Detect which cell encompasses the target text, then output its [X, Y] center coordinate. 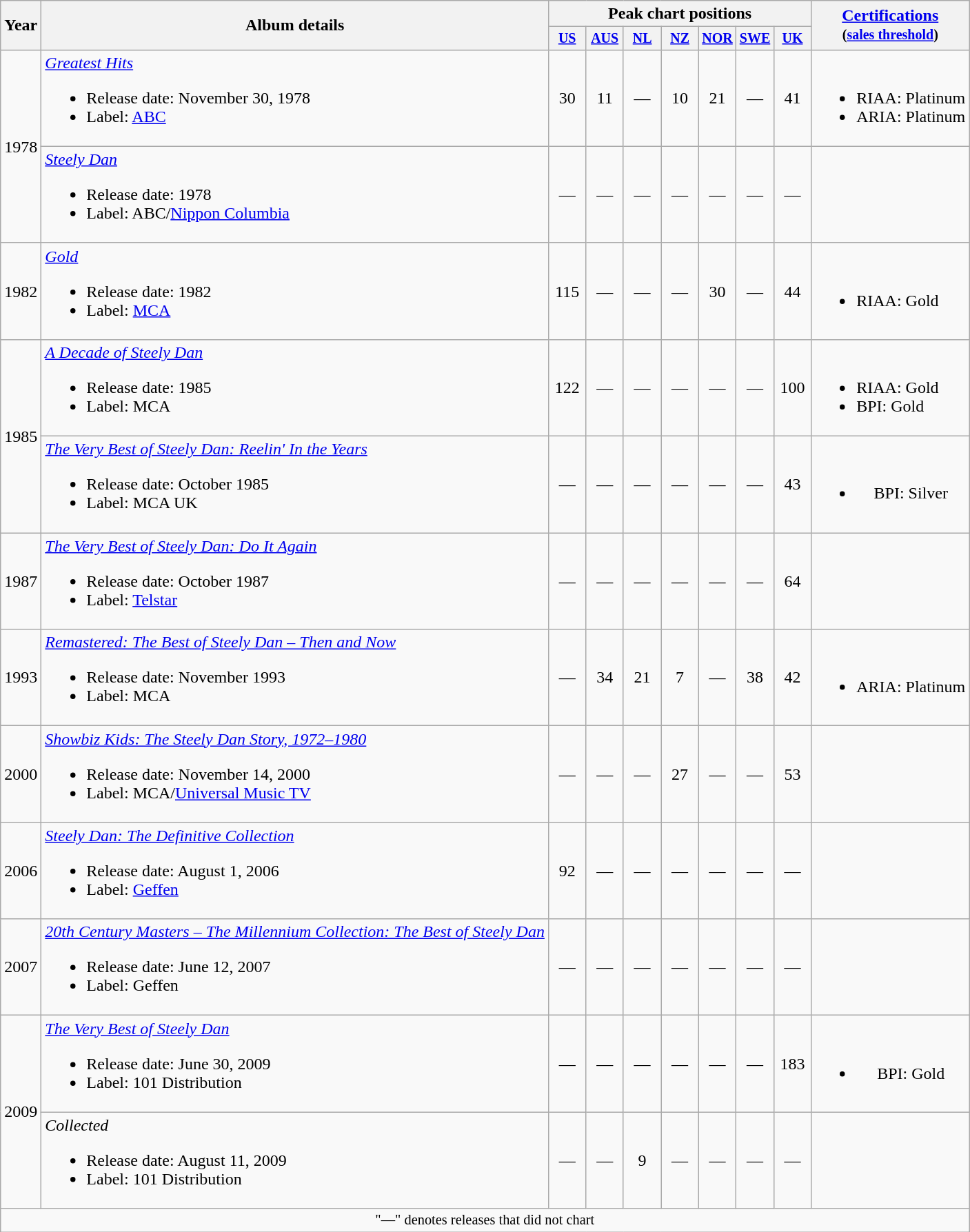
BPI: Gold [891, 1064]
43 [792, 485]
2000 [21, 774]
53 [792, 774]
BPI: Silver [891, 485]
38 [755, 678]
The Very Best of Steely Dan: Reelin' In the YearsRelease date: October 1985Label: MCA UK [295, 485]
115 [567, 291]
Greatest HitsRelease date: November 30, 1978Label: ABC [295, 98]
Showbiz Kids: The Steely Dan Story, 1972–1980Release date: November 14, 2000Label: MCA/Universal Music TV [295, 774]
183 [792, 1064]
SWE [755, 39]
US [567, 39]
GoldRelease date: 1982Label: MCA [295, 291]
1982 [21, 291]
41 [792, 98]
2006 [21, 871]
The Very Best of Steely Dan: Do It AgainRelease date: October 1987Label: Telstar [295, 581]
2007 [21, 967]
44 [792, 291]
1978 [21, 146]
11 [605, 98]
NL [642, 39]
20th Century Masters – The Millennium Collection: The Best of Steely DanRelease date: June 12, 2007Label: Geffen [295, 967]
CollectedRelease date: August 11, 2009Label: 101 Distribution [295, 1160]
2009 [21, 1112]
ARIA: Platinum [891, 678]
NZ [680, 39]
Album details [295, 26]
34 [605, 678]
64 [792, 581]
42 [792, 678]
27 [680, 774]
92 [567, 871]
Remastered: The Best of Steely Dan – Then and NowRelease date: November 1993Label: MCA [295, 678]
"—" denotes releases that did not chart [485, 1220]
RIAA: GoldBPI: Gold [891, 387]
UK [792, 39]
NOR [717, 39]
A Decade of Steely DanRelease date: 1985Label: MCA [295, 387]
The Very Best of Steely DanRelease date: June 30, 2009Label: 101 Distribution [295, 1064]
122 [567, 387]
Steely Dan: The Definitive CollectionRelease date: August 1, 2006Label: Geffen [295, 871]
7 [680, 678]
Year [21, 26]
1987 [21, 581]
AUS [605, 39]
1993 [21, 678]
100 [792, 387]
RIAA: Gold [891, 291]
Steely DanRelease date: 1978Label: ABC/Nippon Columbia [295, 194]
RIAA: PlatinumARIA: Platinum [891, 98]
10 [680, 98]
Certifications(sales threshold) [891, 26]
1985 [21, 436]
Peak chart positions [680, 14]
9 [642, 1160]
